Identify which cell holds the provided text, then report its (X, Y) central coordinate. 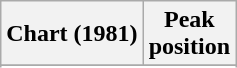
Chart (1981) (72, 34)
Peakposition (189, 34)
